Return (x, y) of the center of cell containing provided text 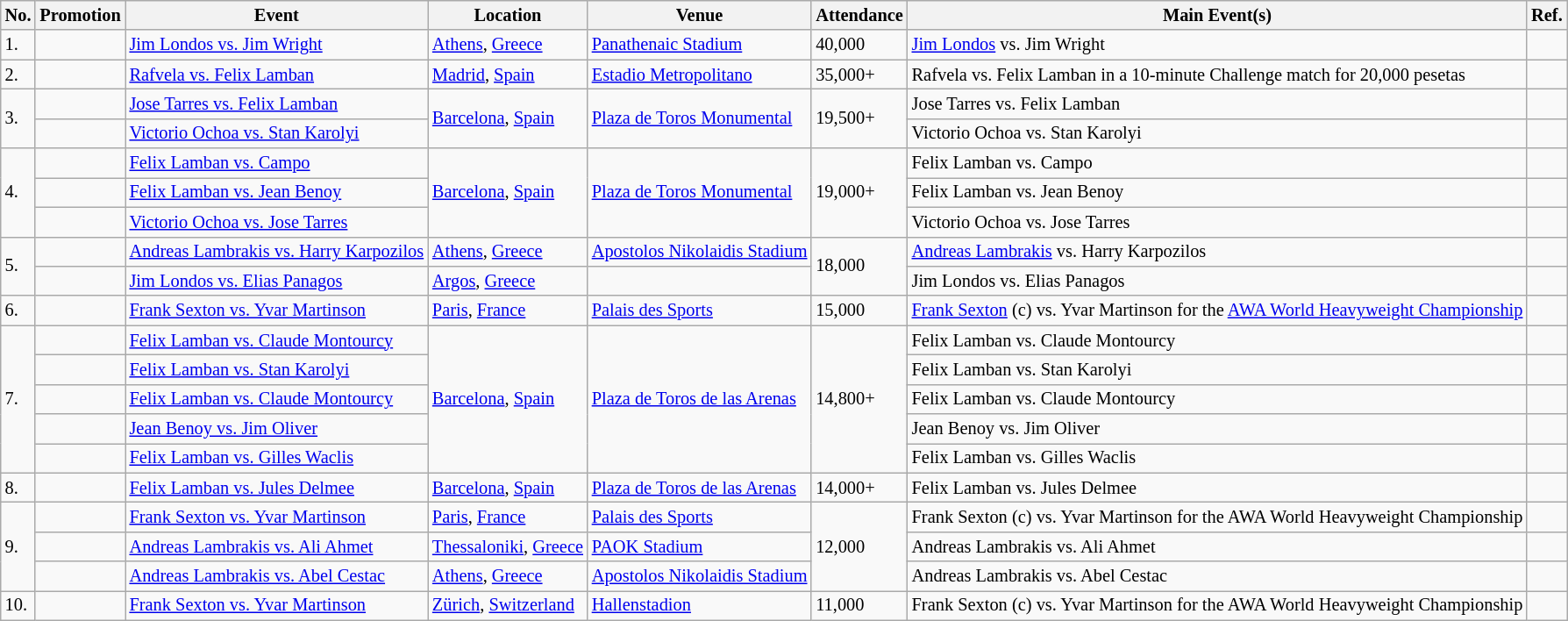
12,000 (859, 546)
Rafvela vs. Felix Lamban in a 10-minute Challenge match for 20,000 pesetas (1217, 75)
No. (18, 15)
10. (18, 605)
7. (18, 399)
2. (18, 75)
15,000 (859, 310)
Attendance (859, 15)
Thessaloniki, Greece (508, 546)
11,000 (859, 605)
14,800+ (859, 399)
19,500+ (859, 118)
5. (18, 267)
6. (18, 310)
9. (18, 546)
PAOK Stadium (700, 546)
Event (277, 15)
4. (18, 193)
Venue (700, 15)
18,000 (859, 267)
Panathenaic Stadium (700, 45)
Location (508, 15)
Hallenstadion (700, 605)
8. (18, 488)
Estadio Metropolitano (700, 75)
1. (18, 45)
Argos, Greece (508, 281)
Promotion (80, 15)
14,000+ (859, 488)
Rafvela vs. Felix Lamban (277, 75)
Madrid, Spain (508, 75)
19,000+ (859, 193)
3. (18, 118)
Main Event(s) (1217, 15)
Zürich, Switzerland (508, 605)
Ref. (1547, 15)
40,000 (859, 45)
35,000+ (859, 75)
